Provide the [X, Y] coordinate of the cell's center where the given text is located.  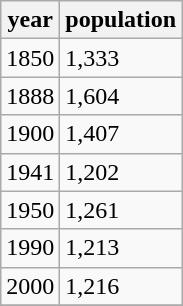
1,261 [121, 210]
1,216 [121, 286]
1,202 [121, 172]
1,407 [121, 134]
year [30, 20]
1850 [30, 58]
1,213 [121, 248]
1990 [30, 248]
1941 [30, 172]
1900 [30, 134]
1950 [30, 210]
population [121, 20]
1,604 [121, 96]
1888 [30, 96]
1,333 [121, 58]
2000 [30, 286]
